Scan for the cell matching the given text and deliver its (x, y) coordinate at center. 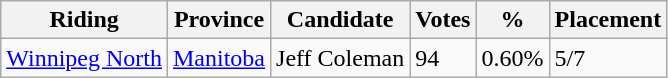
5/7 (608, 58)
Votes (443, 20)
Manitoba (218, 58)
Winnipeg North (84, 58)
Riding (84, 20)
Province (218, 20)
0.60% (512, 58)
Candidate (340, 20)
Placement (608, 20)
Jeff Coleman (340, 58)
94 (443, 58)
% (512, 20)
